From the cell containing the given text, extract its center point as (X, Y) coordinate. 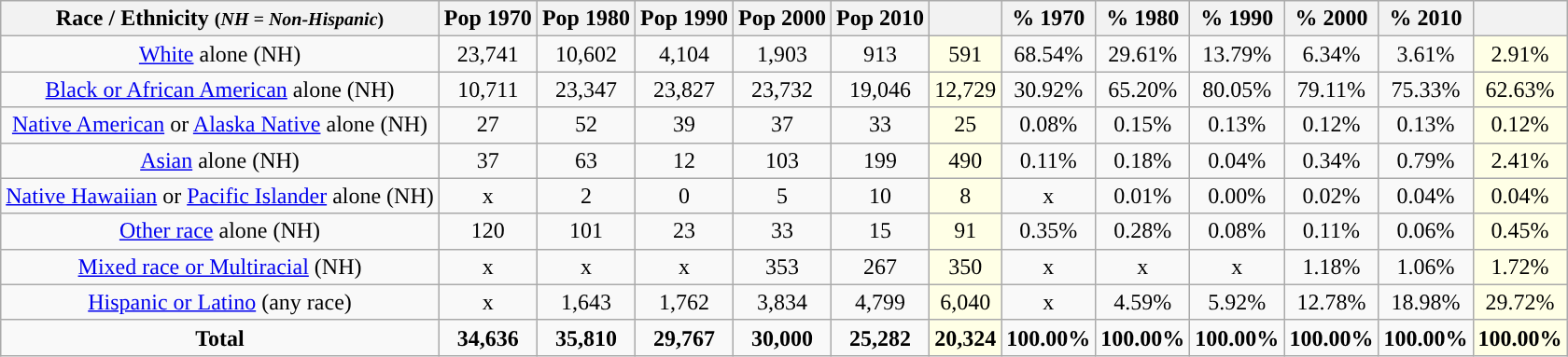
27 (487, 125)
Pop 1980 (586, 19)
Mixed race or Multiracial (NH) (220, 267)
35,810 (586, 337)
25,282 (881, 337)
Pop 2000 (782, 19)
Black or African American alone (NH) (220, 89)
30,000 (782, 337)
4,799 (881, 302)
1,903 (782, 54)
23,347 (586, 89)
591 (965, 54)
30.92% (1049, 89)
101 (586, 231)
39 (683, 125)
% 1990 (1238, 19)
29.61% (1142, 54)
6.34% (1331, 54)
Native Hawaiian or Pacific Islander alone (NH) (220, 196)
0.35% (1049, 231)
1,643 (586, 302)
5 (782, 196)
68.54% (1049, 54)
Pop 1970 (487, 19)
62.63% (1519, 89)
490 (965, 160)
0.18% (1142, 160)
Pop 2010 (881, 19)
79.11% (1331, 89)
91 (965, 231)
1.06% (1426, 267)
23,741 (487, 54)
199 (881, 160)
23 (683, 231)
25 (965, 125)
0 (683, 196)
913 (881, 54)
0.79% (1426, 160)
80.05% (1238, 89)
15 (881, 231)
20,324 (965, 337)
1.18% (1331, 267)
8 (965, 196)
% 2000 (1331, 19)
% 1970 (1049, 19)
353 (782, 267)
2.41% (1519, 160)
6,040 (965, 302)
2 (586, 196)
120 (487, 231)
10,711 (487, 89)
White alone (NH) (220, 54)
Asian alone (NH) (220, 160)
1,762 (683, 302)
34,636 (487, 337)
2.91% (1519, 54)
12,729 (965, 89)
3.61% (1426, 54)
1.72% (1519, 267)
10 (881, 196)
0.34% (1331, 160)
5.92% (1238, 302)
0.02% (1331, 196)
4,104 (683, 54)
267 (881, 267)
63 (586, 160)
3,834 (782, 302)
Total (220, 337)
12 (683, 160)
Native American or Alaska Native alone (NH) (220, 125)
18.98% (1426, 302)
0.00% (1238, 196)
13.79% (1238, 54)
350 (965, 267)
23,827 (683, 89)
4.59% (1142, 302)
29.72% (1519, 302)
Pop 1990 (683, 19)
19,046 (881, 89)
Race / Ethnicity (NH = Non-Hispanic) (220, 19)
52 (586, 125)
Other race alone (NH) (220, 231)
103 (782, 160)
0.45% (1519, 231)
23,732 (782, 89)
65.20% (1142, 89)
0.01% (1142, 196)
% 2010 (1426, 19)
0.15% (1142, 125)
29,767 (683, 337)
0.28% (1142, 231)
0.06% (1426, 231)
12.78% (1331, 302)
% 1980 (1142, 19)
75.33% (1426, 89)
Hispanic or Latino (any race) (220, 302)
10,602 (586, 54)
